Scan for the cell matching the given text and deliver its (x, y) coordinate at center. 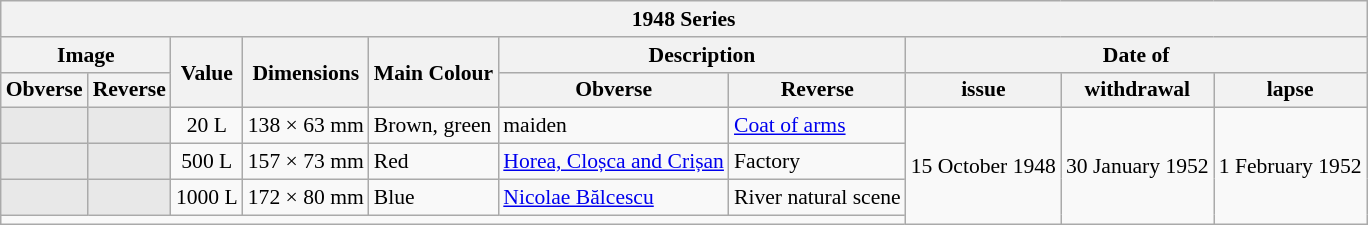
1000 L (207, 197)
Description (702, 55)
1948 Series (684, 19)
500 L (207, 162)
Blue (434, 197)
issue (984, 90)
Dimensions (306, 72)
138 × 63 mm (306, 126)
maiden (614, 126)
15 October 1948 (984, 166)
20 L (207, 126)
Horea, Cloșca and Crișan (614, 162)
River natural scene (818, 197)
Image (86, 55)
157 × 73 mm (306, 162)
Main Colour (434, 72)
172 × 80 mm (306, 197)
Value (207, 72)
Date of (1136, 55)
1 February 1952 (1290, 166)
Factory (818, 162)
30 January 1952 (1138, 166)
Brown, green (434, 126)
Red (434, 162)
Nicolae Bălcescu (614, 197)
Coat of arms (818, 126)
withdrawal (1138, 90)
lapse (1290, 90)
